Locate the cell with the specified text and output its (x, y) center coordinate. 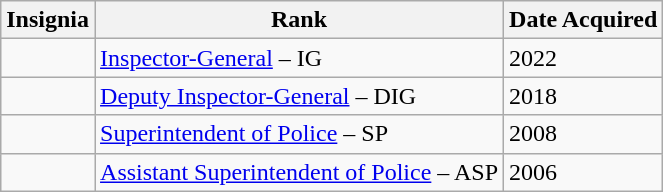
Deputy Inspector-General – DIG (300, 96)
2018 (584, 96)
Assistant Superintendent of Police – ASP (300, 172)
2022 (584, 58)
Rank (300, 20)
2008 (584, 134)
Date Acquired (584, 20)
Insignia (48, 20)
2006 (584, 172)
Inspector-General – IG (300, 58)
Superintendent of Police – SP (300, 134)
